Return the (X, Y) coordinate for the center point of the cell that contains the specified text.  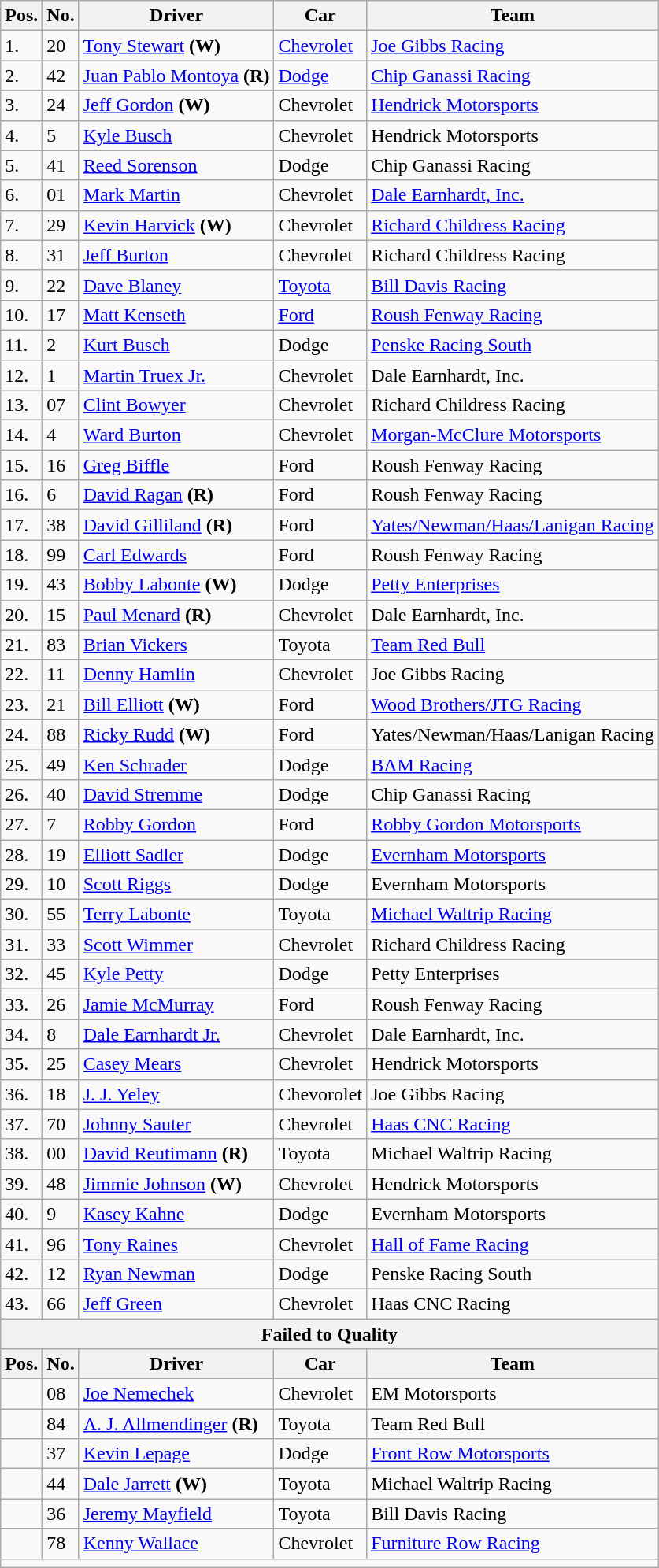
20 (61, 46)
J. J. Yeley (176, 1094)
20. (22, 615)
42 (61, 76)
BAM Racing (513, 764)
Hall of Fame Racing (513, 1244)
15 (61, 615)
12. (22, 375)
Jimmie Johnson (W) (176, 1184)
29 (61, 225)
36 (61, 1514)
22 (61, 285)
36. (22, 1094)
7. (22, 225)
Jeff Gordon (W) (176, 105)
3. (22, 105)
4. (22, 135)
19. (22, 585)
27. (22, 824)
David Reutimann (R) (176, 1154)
38 (61, 525)
Dale Jarrett (W) (176, 1484)
Bobby Labonte (W) (176, 585)
Robby Gordon Motorsports (513, 824)
45 (61, 974)
6 (61, 495)
Wood Brothers/JTG Racing (513, 704)
7 (61, 824)
18. (22, 555)
Dale Earnhardt Jr. (176, 1034)
Kurt Busch (176, 345)
1 (61, 375)
88 (61, 734)
15. (22, 465)
44 (61, 1484)
41. (22, 1244)
29. (22, 885)
Kevin Harvick (W) (176, 225)
9 (61, 1214)
Ward Burton (176, 435)
22. (22, 675)
Chevorolet (320, 1094)
12 (61, 1274)
Ryan Newman (176, 1274)
37. (22, 1124)
23. (22, 704)
8 (61, 1034)
39. (22, 1184)
Elliott Sadler (176, 854)
11. (22, 345)
24. (22, 734)
43 (61, 585)
Robby Gordon (176, 824)
31. (22, 945)
A. J. Allmendinger (R) (176, 1424)
21 (61, 704)
Mark Martin (176, 195)
34. (22, 1034)
83 (61, 645)
Denny Hamlin (176, 675)
Carl Edwards (176, 555)
96 (61, 1244)
14. (22, 435)
Reed Sorenson (176, 165)
Bill Elliott (W) (176, 704)
48 (61, 1184)
Clint Bowyer (176, 405)
2 (61, 345)
Jamie McMurray (176, 1004)
17 (61, 315)
25 (61, 1064)
78 (61, 1544)
99 (61, 555)
08 (61, 1394)
Kyle Petty (176, 974)
38. (22, 1154)
Matt Kenseth (176, 315)
35. (22, 1064)
43. (22, 1304)
17. (22, 525)
Jeremy Mayfield (176, 1514)
16. (22, 495)
Kyle Busch (176, 135)
Furniture Row Racing (513, 1544)
11 (61, 675)
66 (61, 1304)
55 (61, 915)
25. (22, 764)
5 (61, 135)
Ken Schrader (176, 764)
Kasey Kahne (176, 1214)
37 (61, 1454)
10 (61, 885)
Juan Pablo Montoya (R) (176, 76)
Martin Truex Jr. (176, 375)
18 (61, 1094)
David Stremme (176, 794)
David Gilliland (R) (176, 525)
Front Row Motorsports (513, 1454)
Failed to Quality (329, 1334)
33 (61, 945)
40 (61, 794)
Johnny Sauter (176, 1124)
4 (61, 435)
28. (22, 854)
Greg Biffle (176, 465)
00 (61, 1154)
Dave Blaney (176, 285)
Morgan-McClure Motorsports (513, 435)
Scott Wimmer (176, 945)
Casey Mears (176, 1064)
01 (61, 195)
40. (22, 1214)
1. (22, 46)
Jeff Burton (176, 255)
10. (22, 315)
19 (61, 854)
16 (61, 465)
33. (22, 1004)
26. (22, 794)
Ricky Rudd (W) (176, 734)
31 (61, 255)
42. (22, 1274)
24 (61, 105)
8. (22, 255)
07 (61, 405)
Tony Raines (176, 1244)
Tony Stewart (W) (176, 46)
Joe Nemechek (176, 1394)
EM Motorsports (513, 1394)
Scott Riggs (176, 885)
David Ragan (R) (176, 495)
Paul Menard (R) (176, 615)
26 (61, 1004)
Jeff Green (176, 1304)
Kenny Wallace (176, 1544)
6. (22, 195)
Brian Vickers (176, 645)
41 (61, 165)
5. (22, 165)
70 (61, 1124)
30. (22, 915)
49 (61, 764)
13. (22, 405)
Terry Labonte (176, 915)
84 (61, 1424)
Kevin Lepage (176, 1454)
9. (22, 285)
32. (22, 974)
21. (22, 645)
2. (22, 76)
